Provide the [x, y] coordinate of the cell's center where the given text is located.  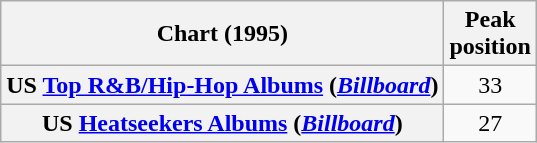
33 [490, 85]
27 [490, 123]
Chart (1995) [222, 34]
Peak position [490, 34]
US Heatseekers Albums (Billboard) [222, 123]
US Top R&B/Hip-Hop Albums (Billboard) [222, 85]
